Pinpoint the cell where the given text exists, returning its [X, Y] midpoint coordinate. 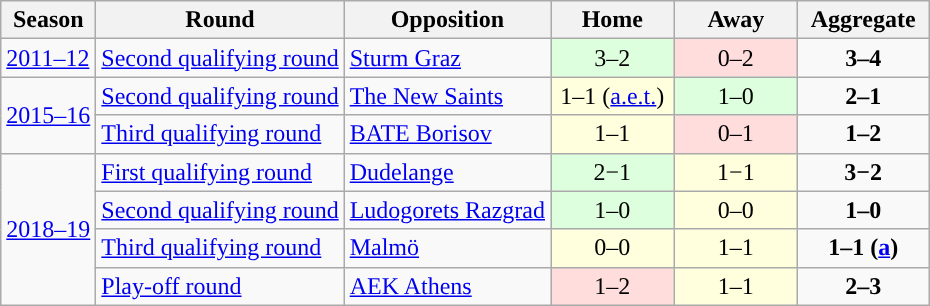
Round [220, 20]
AEK Athens [447, 286]
3−2 [864, 172]
2−1 [613, 172]
Play-off round [220, 286]
The New Saints [447, 96]
Season [48, 20]
BATE Borisov [447, 134]
1−1 [736, 172]
Aggregate [864, 20]
Ludogorets Razgrad [447, 210]
2–1 [864, 96]
Dudelange [447, 172]
2–3 [864, 286]
Malmö [447, 248]
3–4 [864, 58]
2015–16 [48, 115]
Opposition [447, 20]
Away [736, 20]
2018–19 [48, 229]
1–1 (a.e.t.) [613, 96]
0–1 [736, 134]
2011–12 [48, 58]
Sturm Graz [447, 58]
Home [613, 20]
1–1 (a) [864, 248]
0–2 [736, 58]
First qualifying round [220, 172]
3–2 [613, 58]
